Capture the cell that displays the provided text and extract its [x, y] central coordinate. 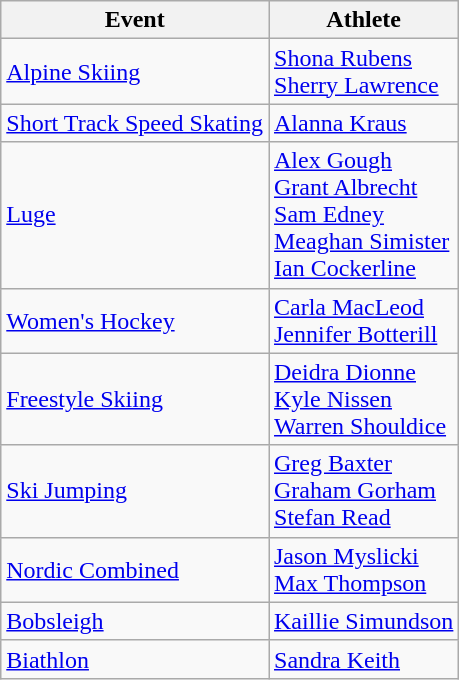
Ski Jumping [135, 491]
Nordic Combined [135, 570]
Alanna Kraus [363, 123]
Event [135, 20]
Kaillie Simundson [363, 621]
Greg BaxterGraham GorhamStefan Read [363, 491]
Bobsleigh [135, 621]
Carla MacLeodJennifer Botterill [363, 320]
Jason MyslickiMax Thompson [363, 570]
Deidra DionneKyle NissenWarren Shouldice [363, 399]
Alpine Skiing [135, 72]
Biathlon [135, 659]
Luge [135, 215]
Women's Hockey [135, 320]
Short Track Speed Skating [135, 123]
Shona RubensSherry Lawrence [363, 72]
Freestyle Skiing [135, 399]
Athlete [363, 20]
Sandra Keith [363, 659]
Alex GoughGrant AlbrechtSam EdneyMeaghan SimisterIan Cockerline [363, 215]
